Extract the (X, Y) coordinate from the center of the cell holding the provided text.  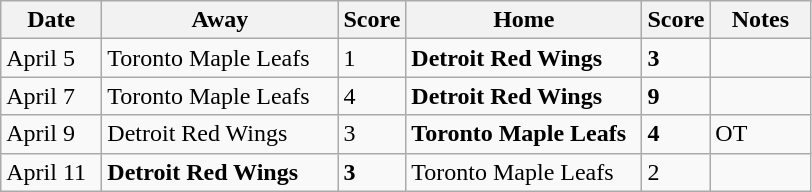
Away (220, 20)
Date (52, 20)
Notes (760, 20)
Home (524, 20)
1 (372, 58)
April 11 (52, 172)
April 5 (52, 58)
April 7 (52, 96)
2 (676, 172)
April 9 (52, 134)
9 (676, 96)
OT (760, 134)
